Detect which cell encompasses the target text, then output its [x, y] center coordinate. 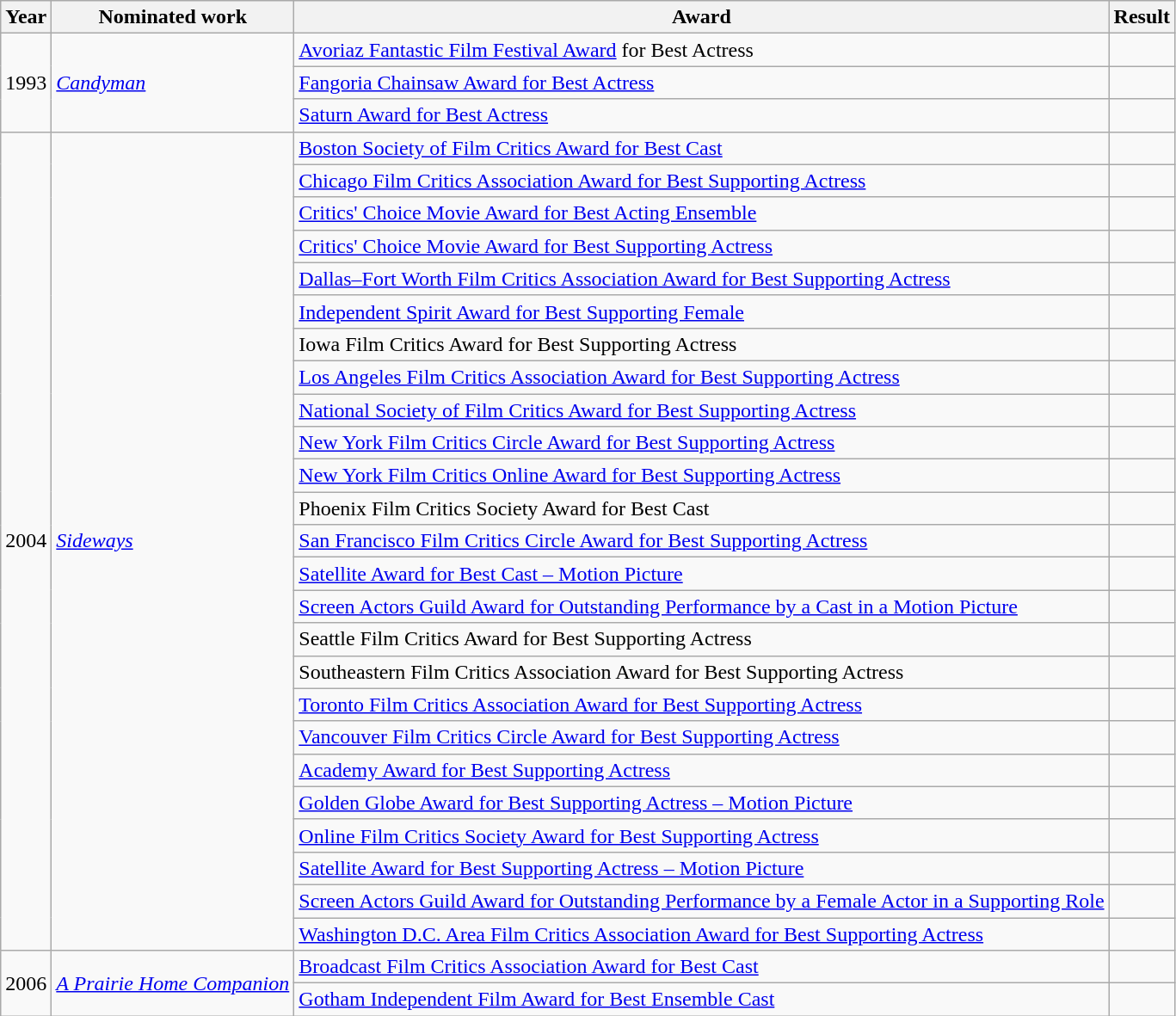
Result [1142, 17]
Candyman [173, 83]
Screen Actors Guild Award for Outstanding Performance by a Cast in a Motion Picture [702, 607]
Satellite Award for Best Cast – Motion Picture [702, 574]
Washington D.C. Area Film Critics Association Award for Best Supporting Actress [702, 933]
2004 [26, 541]
Year [26, 17]
New York Film Critics Online Award for Best Supporting Actress [702, 476]
Iowa Film Critics Award for Best Supporting Actress [702, 344]
Saturn Award for Best Actress [702, 115]
Avoriaz Fantastic Film Festival Award for Best Actress [702, 50]
Satellite Award for Best Supporting Actress – Motion Picture [702, 868]
Critics' Choice Movie Award for Best Acting Ensemble [702, 213]
Chicago Film Critics Association Award for Best Supporting Actress [702, 181]
Gotham Independent Film Award for Best Ensemble Cast [702, 1000]
Boston Society of Film Critics Award for Best Cast [702, 148]
Independent Spirit Award for Best Supporting Female [702, 311]
Academy Award for Best Supporting Actress [702, 770]
Seattle Film Critics Award for Best Supporting Actress [702, 639]
2006 [26, 983]
Award [702, 17]
Nominated work [173, 17]
Critics' Choice Movie Award for Best Supporting Actress [702, 246]
Online Film Critics Society Award for Best Supporting Actress [702, 835]
Fangoria Chainsaw Award for Best Actress [702, 83]
Vancouver Film Critics Circle Award for Best Supporting Actress [702, 737]
Broadcast Film Critics Association Award for Best Cast [702, 967]
New York Film Critics Circle Award for Best Supporting Actress [702, 443]
San Francisco Film Critics Circle Award for Best Supporting Actress [702, 541]
A Prairie Home Companion [173, 983]
Golden Globe Award for Best Supporting Actress – Motion Picture [702, 803]
Toronto Film Critics Association Award for Best Supporting Actress [702, 705]
Sideways [173, 541]
Screen Actors Guild Award for Outstanding Performance by a Female Actor in a Supporting Role [702, 901]
National Society of Film Critics Award for Best Supporting Actress [702, 410]
Southeastern Film Critics Association Award for Best Supporting Actress [702, 672]
Los Angeles Film Critics Association Award for Best Supporting Actress [702, 377]
Dallas–Fort Worth Film Critics Association Award for Best Supporting Actress [702, 279]
Phoenix Film Critics Society Award for Best Cast [702, 508]
1993 [26, 83]
